Identify which cell holds the provided text, then report its [x, y] central coordinate. 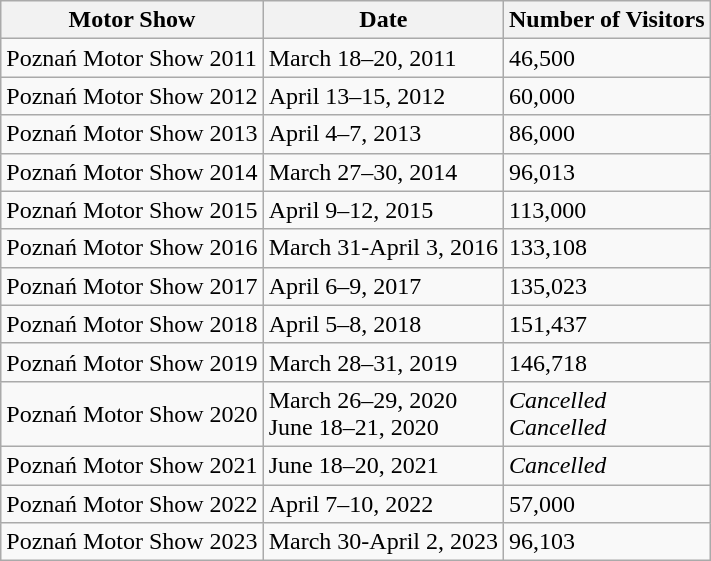
96,013 [608, 172]
133,108 [608, 248]
Poznań Motor Show 2023 [132, 542]
April 9–12, 2015 [383, 210]
March 26–29, 2020June 18–21, 2020 [383, 414]
Poznań Motor Show 2021 [132, 465]
Poznań Motor Show 2015 [132, 210]
151,437 [608, 324]
April 4–7, 2013 [383, 134]
Poznań Motor Show 2020 [132, 414]
March 31-April 3, 2016 [383, 248]
June 18–20, 2021 [383, 465]
Poznań Motor Show 2012 [132, 96]
Poznań Motor Show 2011 [132, 58]
March 30-April 2, 2023 [383, 542]
March 27–30, 2014 [383, 172]
96,103 [608, 542]
Poznań Motor Show 2016 [132, 248]
Poznań Motor Show 2013 [132, 134]
135,023 [608, 286]
Poznań Motor Show 2017 [132, 286]
113,000 [608, 210]
146,718 [608, 362]
Cancelled [608, 465]
Motor Show [132, 20]
60,000 [608, 96]
Poznań Motor Show 2022 [132, 503]
Number of Visitors [608, 20]
Poznań Motor Show 2019 [132, 362]
86,000 [608, 134]
Poznań Motor Show 2014 [132, 172]
57,000 [608, 503]
April 6–9, 2017 [383, 286]
Poznań Motor Show 2018 [132, 324]
April 13–15, 2012 [383, 96]
Date [383, 20]
March 18–20, 2011 [383, 58]
46,500 [608, 58]
March 28–31, 2019 [383, 362]
CancelledCancelled [608, 414]
April 7–10, 2022 [383, 503]
April 5–8, 2018 [383, 324]
